Find where the given text appears and provide that cell's center as (x, y) coordinate. 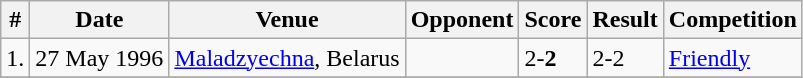
Venue (287, 20)
Opponent (462, 20)
Score (553, 20)
Result (625, 20)
# (16, 20)
Date (100, 20)
Friendly (732, 58)
27 May 1996 (100, 58)
1. (16, 58)
Maladzyechna, Belarus (287, 58)
Competition (732, 20)
